Scan for the cell matching the given text and deliver its (x, y) coordinate at center. 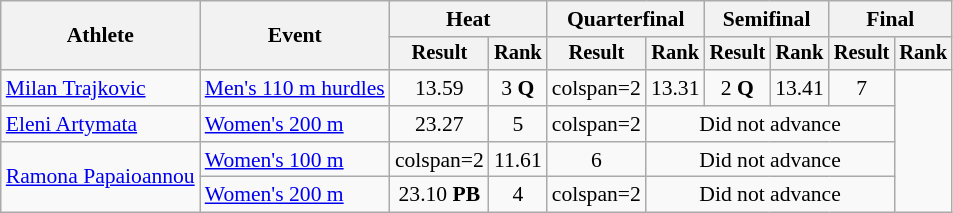
Ramona Papaioannou (100, 178)
Women's 100 m (295, 160)
Semifinal (767, 19)
Quarterfinal (626, 19)
Heat (468, 19)
Eleni Artymata (100, 124)
4 (518, 195)
5 (518, 124)
13.41 (800, 88)
Milan Trajkovic (100, 88)
7 (862, 88)
2 Q (738, 88)
6 (596, 160)
Men's 110 m hurdles (295, 88)
13.59 (440, 88)
Event (295, 36)
3 Q (518, 88)
23.27 (440, 124)
13.31 (676, 88)
23.10 PB (440, 195)
11.61 (518, 160)
Athlete (100, 36)
Final (890, 19)
